Determine the (X, Y) coordinate at the center of the cell enclosing the given text.  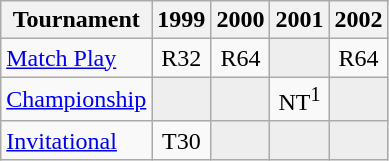
Match Play (76, 58)
2000 (240, 20)
R32 (182, 58)
T30 (182, 140)
Championship (76, 100)
Tournament (76, 20)
2002 (358, 20)
2001 (300, 20)
NT1 (300, 100)
Invitational (76, 140)
1999 (182, 20)
